Provide the (X, Y) coordinate of the cell's center where the given text is located.  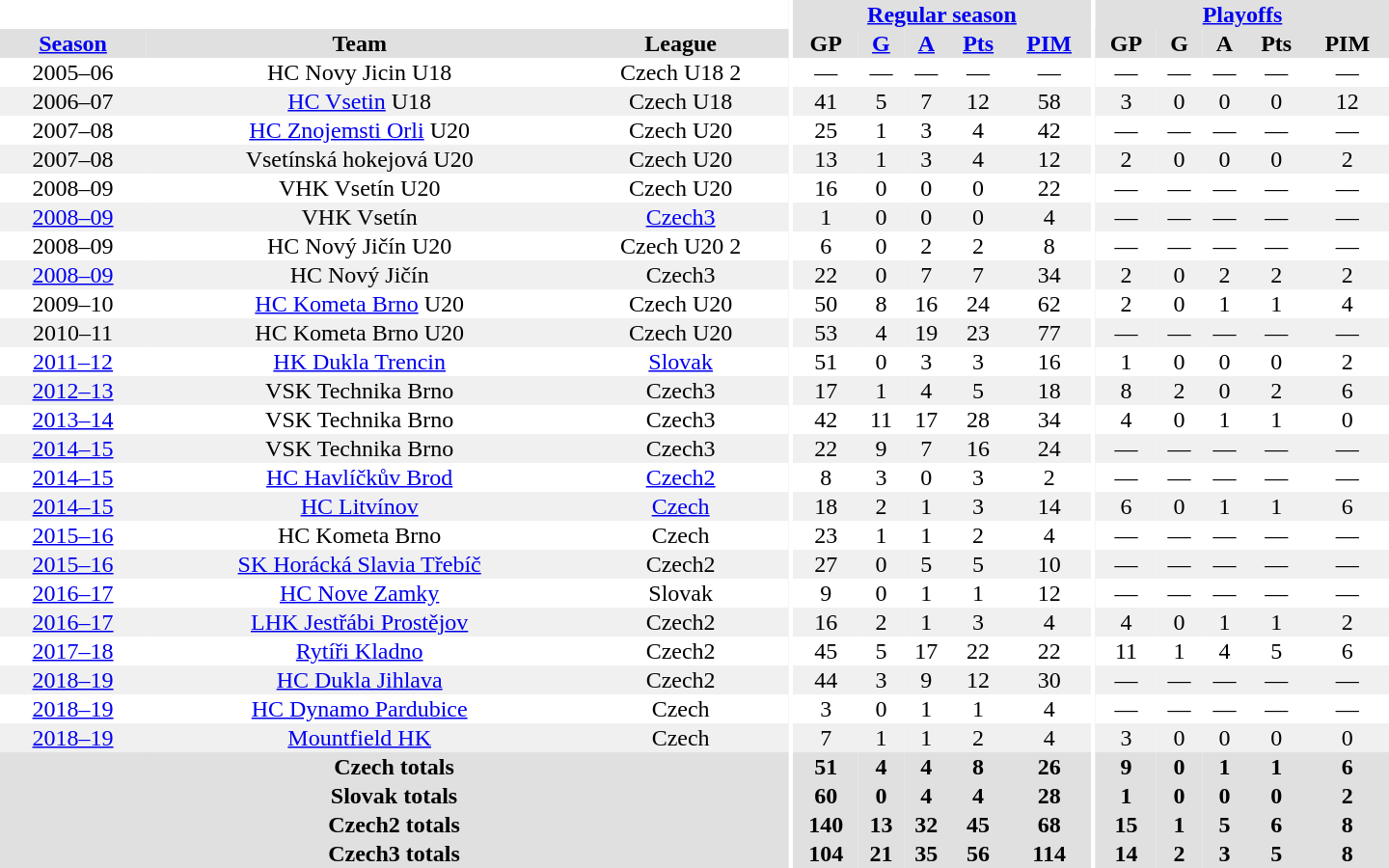
50 (826, 304)
53 (826, 333)
44 (826, 680)
HK Dukla Trencin (359, 362)
114 (1049, 854)
77 (1049, 333)
2006–07 (73, 101)
VHK Vsetín (359, 217)
41 (826, 101)
19 (926, 333)
Vsetínská hokejová U20 (359, 159)
Czech totals (394, 767)
Slovak totals (394, 796)
21 (882, 854)
Season (73, 43)
Regular season (941, 14)
HC Litvínov (359, 506)
Mountfield HK (359, 738)
Czech U20 2 (681, 246)
30 (1049, 680)
62 (1049, 304)
HC Kometa Brno (359, 535)
2005–06 (73, 72)
HC Dukla Jihlava (359, 680)
2017–18 (73, 651)
Playoffs (1242, 14)
104 (826, 854)
Czech3 totals (394, 854)
VHK Vsetín U20 (359, 188)
25 (826, 130)
68 (1049, 825)
2012–13 (73, 391)
2013–14 (73, 420)
Rytíři Kladno (359, 651)
140 (826, 825)
League (681, 43)
Czech U18 2 (681, 72)
HC Znojemsti Orli U20 (359, 130)
10 (1049, 564)
HC Nový Jičín (359, 275)
26 (1049, 767)
HC Nove Zamky (359, 593)
2010–11 (73, 333)
Team (359, 43)
Czech2 totals (394, 825)
HC Nový Jičín U20 (359, 246)
15 (1127, 825)
32 (926, 825)
27 (826, 564)
60 (826, 796)
LHK Jestřábi Prostějov (359, 622)
2011–12 (73, 362)
HC Havlíčkův Brod (359, 477)
HC Vsetin U18 (359, 101)
HC Dynamo Pardubice (359, 709)
35 (926, 854)
Czech U18 (681, 101)
2009–10 (73, 304)
58 (1049, 101)
SK Horácká Slavia Třebíč (359, 564)
56 (978, 854)
HC Novy Jicin U18 (359, 72)
